Search for the cell housing the specified text and yield its (x, y) center coordinate. 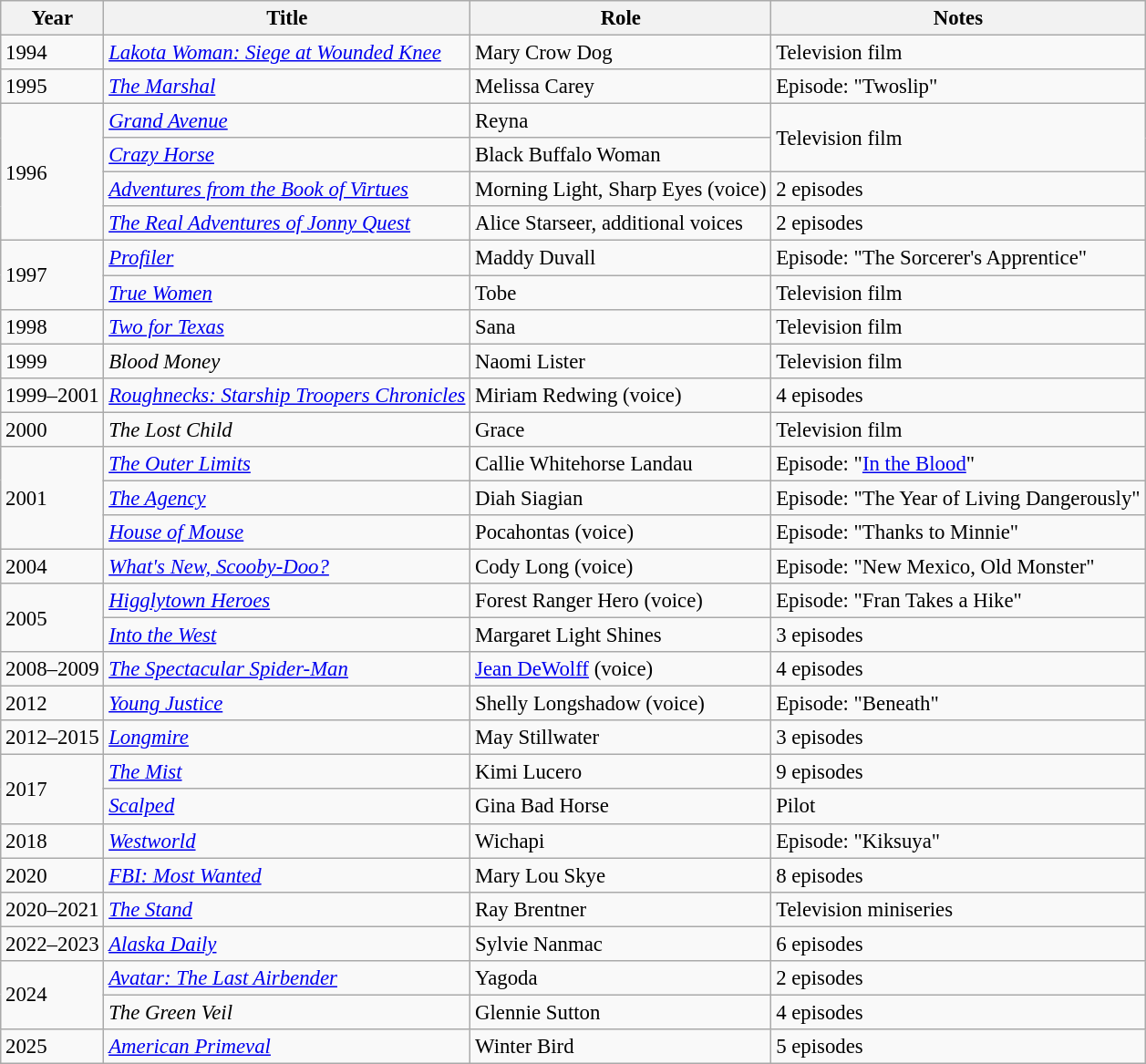
Episode: "New Mexico, Old Monster" (958, 566)
2018 (53, 841)
Episode: "Kiksuya" (958, 841)
Miriam Redwing (voice) (621, 395)
1998 (53, 326)
Two for Texas (287, 326)
Shelly Longshadow (voice) (621, 704)
1997 (53, 275)
Mary Lou Skye (621, 875)
Sana (621, 326)
Lakota Woman: Siege at Wounded Knee (287, 53)
Roughnecks: Starship Troopers Chronicles (287, 395)
Role (621, 18)
Black Buffalo Woman (621, 155)
Episode: "Fran Takes a Hike" (958, 601)
Reyna (621, 121)
Yagoda (621, 978)
Diah Siagian (621, 498)
Episode: "Twoslip" (958, 87)
American Primeval (287, 1047)
Longmire (287, 738)
Ray Brentner (621, 909)
6 episodes (958, 944)
Alice Starseer, additional voices (621, 223)
Kimi Lucero (621, 772)
Higglytown Heroes (287, 601)
Sylvie Nanmac (621, 944)
Blood Money (287, 361)
Alaska Daily (287, 944)
2024 (53, 996)
Into the West (287, 635)
The Spectacular Spider-Man (287, 669)
Adventures from the Book of Virtues (287, 190)
Melissa Carey (621, 87)
Wichapi (621, 841)
2012 (53, 704)
Episode: "The Year of Living Dangerously" (958, 498)
Cody Long (voice) (621, 566)
2020 (53, 875)
The Mist (287, 772)
Glennie Sutton (621, 1012)
2022–2023 (53, 944)
Crazy Horse (287, 155)
The Agency (287, 498)
Pilot (958, 807)
Television miniseries (958, 909)
The Green Veil (287, 1012)
Pocahontas (voice) (621, 532)
5 episodes (958, 1047)
Naomi Lister (621, 361)
True Women (287, 293)
The Stand (287, 909)
Maddy Duvall (621, 258)
Young Justice (287, 704)
2001 (53, 498)
Scalped (287, 807)
Year (53, 18)
Profiler (287, 258)
Jean DeWolff (voice) (621, 669)
Grand Avenue (287, 121)
1996 (53, 172)
The Outer Limits (287, 464)
Episode: "Thanks to Minnie" (958, 532)
1999–2001 (53, 395)
House of Mouse (287, 532)
2008–2009 (53, 669)
Gina Bad Horse (621, 807)
8 episodes (958, 875)
2012–2015 (53, 738)
What's New, Scooby-Doo? (287, 566)
9 episodes (958, 772)
Tobe (621, 293)
Grace (621, 429)
2017 (53, 790)
Avatar: The Last Airbender (287, 978)
Callie Whitehorse Landau (621, 464)
Morning Light, Sharp Eyes (voice) (621, 190)
1999 (53, 361)
2004 (53, 566)
Forest Ranger Hero (voice) (621, 601)
FBI: Most Wanted (287, 875)
1995 (53, 87)
The Marshal (287, 87)
Title (287, 18)
May Stillwater (621, 738)
Notes (958, 18)
2025 (53, 1047)
1994 (53, 53)
The Lost Child (287, 429)
Mary Crow Dog (621, 53)
2000 (53, 429)
The Real Adventures of Jonny Quest (287, 223)
2020–2021 (53, 909)
Episode: "Beneath" (958, 704)
Winter Bird (621, 1047)
2005 (53, 618)
Episode: "The Sorcerer's Apprentice" (958, 258)
Westworld (287, 841)
Margaret Light Shines (621, 635)
Episode: "In the Blood" (958, 464)
